For the text-containing cell, return its midpoint in [x, y] coordinate format. 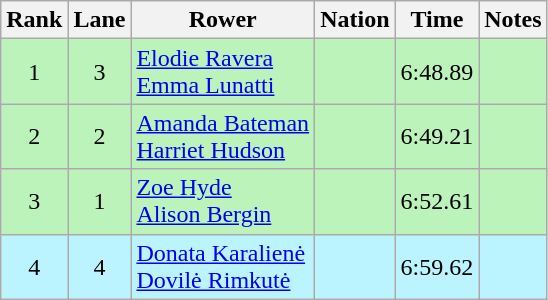
6:48.89 [437, 72]
Amanda BatemanHarriet Hudson [223, 136]
Lane [100, 20]
Donata KaralienėDovilė Rimkutė [223, 266]
6:49.21 [437, 136]
Rower [223, 20]
6:59.62 [437, 266]
Rank [34, 20]
Notes [513, 20]
6:52.61 [437, 202]
Nation [355, 20]
Zoe HydeAlison Bergin [223, 202]
Elodie RaveraEmma Lunatti [223, 72]
Time [437, 20]
